Identify which cell holds the provided text, then report its [X, Y] central coordinate. 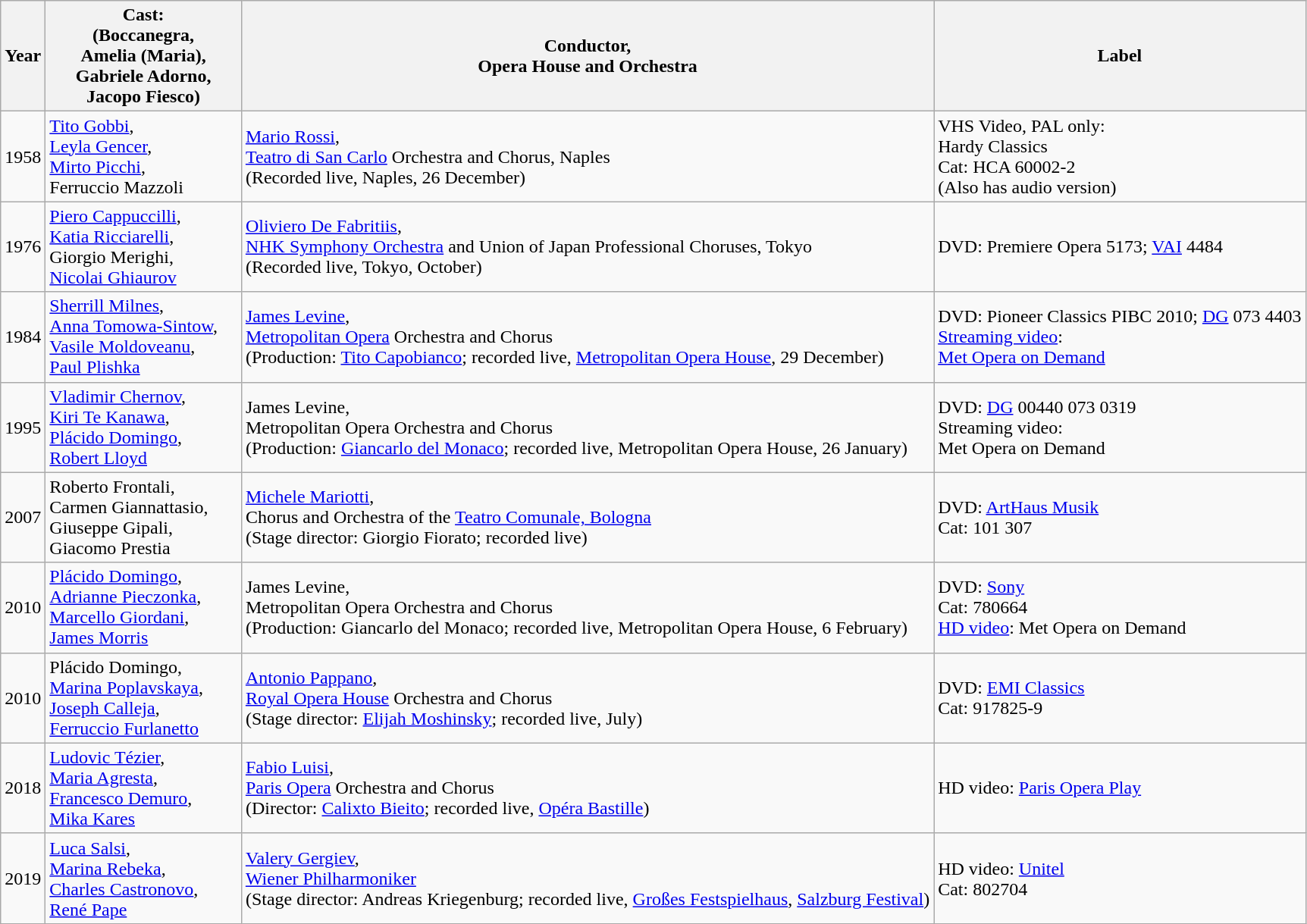
HD video: UnitelCat: 802704 [1120, 878]
DVD: ArtHaus MusikCat: 101 307 [1120, 517]
HD video: Paris Opera Play [1120, 788]
Fabio Luisi,Paris Opera Orchestra and Chorus(Director: Calixto Bieito; recorded live, Opéra Bastille) [587, 788]
1976 [23, 247]
Year [23, 56]
DVD: Pioneer Classics PIBC 2010; DG 073 4403Streaming video:Met Opera on Demand [1120, 337]
Piero Cappuccilli,Katia Ricciarelli,Giorgio Merighi,Nicolai Ghiaurov [144, 247]
DVD: SonyCat: 780664HD video: Met Opera on Demand [1120, 608]
Tito Gobbi,Leyla Gencer,Mirto Picchi,Ferruccio Mazzoli [144, 156]
2007 [23, 517]
Antonio Pappano,Royal Opera House Orchestra and Chorus(Stage director: Elijah Moshinsky; recorded live, July) [587, 697]
Conductor,Opera House and Orchestra [587, 56]
DVD: EMI ClassicsCat: 917825-9 [1120, 697]
Plácido Domingo,Marina Poplavskaya,Joseph Calleja,Ferruccio Furlanetto [144, 697]
Cast:(Boccanegra,Amelia (Maria),Gabriele Adorno,Jacopo Fiesco) [144, 56]
Mario Rossi,Teatro di San Carlo Orchestra and Chorus, Naples(Recorded live, Naples, 26 December) [587, 156]
1995 [23, 428]
Roberto Frontali,Carmen Giannattasio,Giuseppe Gipali,Giacomo Prestia [144, 517]
2018 [23, 788]
James Levine,Metropolitan Opera Orchestra and Chorus(Production: Giancarlo del Monaco; recorded live, Metropolitan Opera House, 6 February) [587, 608]
VHS Video, PAL only:Hardy ClassicsCat: HCA 60002-2(Also has audio version) [1120, 156]
Label [1120, 56]
DVD: DG 00440 073 0319Streaming video:Met Opera on Demand [1120, 428]
Valery Gergiev,Wiener Philharmoniker(Stage director: Andreas Kriegenburg; recorded live, Großes Festspielhaus, Salzburg Festival) [587, 878]
James Levine,Metropolitan Opera Orchestra and Chorus(Production: Tito Capobianco; recorded live, Metropolitan Opera House, 29 December) [587, 337]
Ludovic Tézier,Maria Agresta,Francesco Demuro,Mika Kares [144, 788]
DVD: Premiere Opera 5173; VAI 4484 [1120, 247]
1958 [23, 156]
Oliviero De Fabritiis,NHK Symphony Orchestra and Union of Japan Professional Choruses, Tokyo(Recorded live, Tokyo, October) [587, 247]
2019 [23, 878]
Michele Mariotti,Chorus and Orchestra of the Teatro Comunale, Bologna(Stage director: Giorgio Fiorato; recorded live) [587, 517]
Plácido Domingo,Adrianne Pieczonka,Marcello Giordani,James Morris [144, 608]
Luca Salsi,Marina Rebeka,Charles Castronovo,René Pape [144, 878]
Vladimir Chernov,Kiri Te Kanawa,Plácido Domingo,Robert Lloyd [144, 428]
Sherrill Milnes,Anna Tomowa-Sintow,Vasile Moldoveanu,Paul Plishka [144, 337]
1984 [23, 337]
James Levine,Metropolitan Opera Orchestra and Chorus(Production: Giancarlo del Monaco; recorded live, Metropolitan Opera House, 26 January) [587, 428]
